For the text-containing cell, return its midpoint in [x, y] coordinate format. 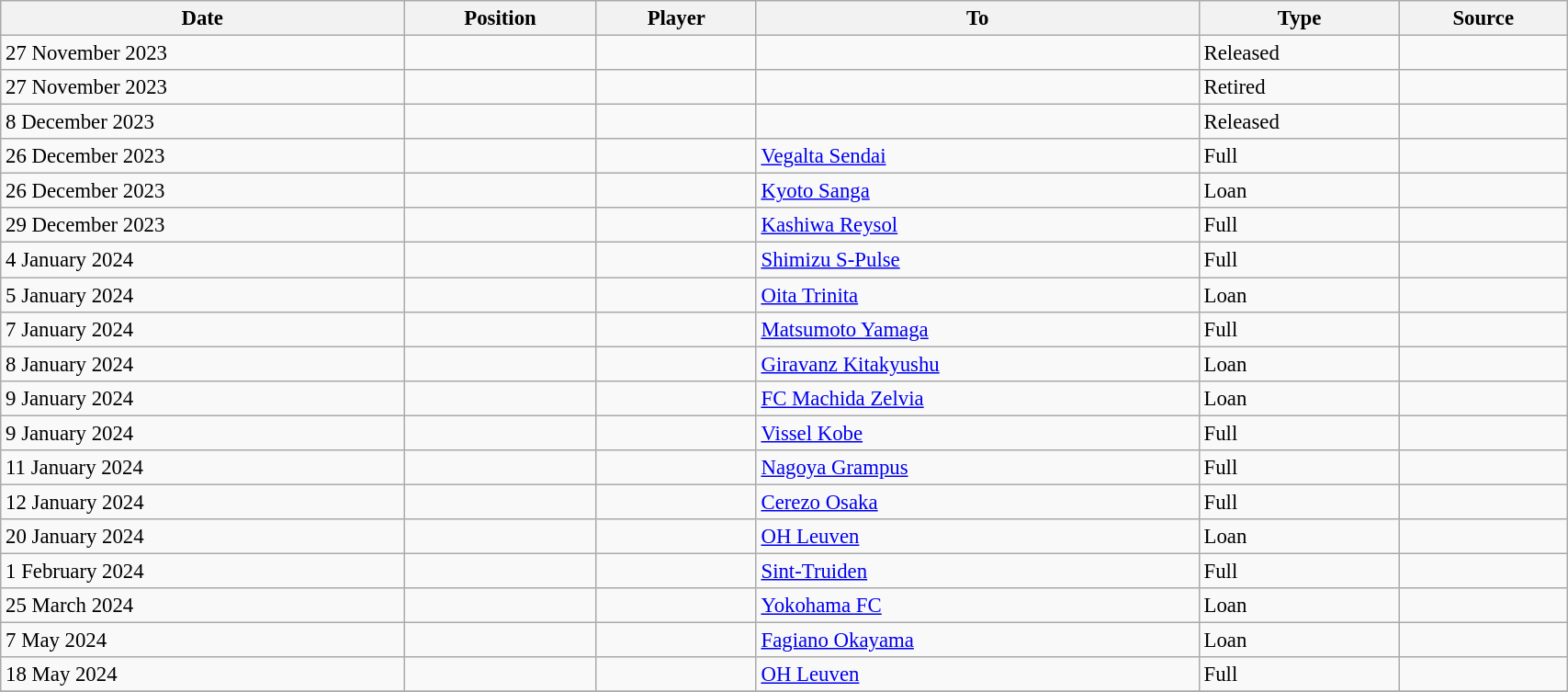
Sint-Truiden [977, 571]
7 May 2024 [202, 641]
20 January 2024 [202, 537]
8 January 2024 [202, 364]
Shimizu S-Pulse [977, 260]
7 January 2024 [202, 329]
Vissel Kobe [977, 433]
Yokohama FC [977, 606]
Giravanz Kitakyushu [977, 364]
To [977, 18]
Oita Trinita [977, 295]
Matsumoto Yamaga [977, 329]
1 February 2024 [202, 571]
Kashiwa Reysol [977, 225]
FC Machida Zelvia [977, 398]
Type [1299, 18]
Nagoya Grampus [977, 468]
29 December 2023 [202, 225]
Kyoto Sanga [977, 191]
Retired [1299, 87]
Date [202, 18]
Source [1483, 18]
4 January 2024 [202, 260]
Cerezo Osaka [977, 502]
11 January 2024 [202, 468]
8 December 2023 [202, 122]
5 January 2024 [202, 295]
Vegalta Sendai [977, 156]
25 March 2024 [202, 606]
Position [501, 18]
Fagiano Okayama [977, 641]
18 May 2024 [202, 675]
Player [676, 18]
12 January 2024 [202, 502]
